Search for the cell housing the specified text and yield its [x, y] center coordinate. 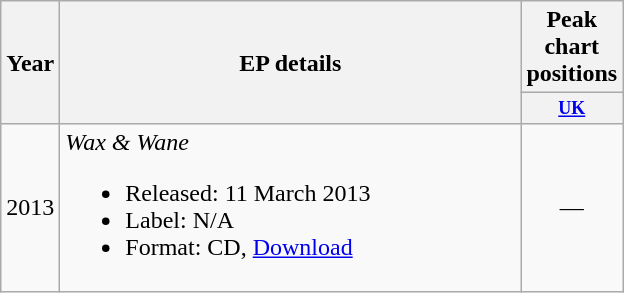
Year [30, 62]
Wax & WaneReleased: 11 March 2013Label: N/AFormat: CD, Download [290, 208]
Peak chart positions [572, 47]
— [572, 208]
UK [572, 108]
2013 [30, 208]
EP details [290, 62]
